For the text-containing cell, return its midpoint in [x, y] coordinate format. 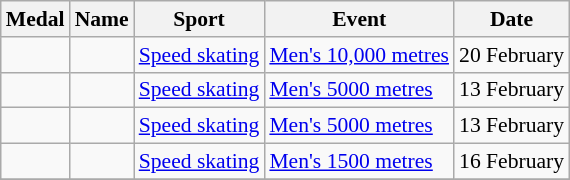
Sport [200, 19]
16 February [512, 162]
Date [512, 19]
20 February [512, 55]
Event [359, 19]
Medal [36, 19]
Name [102, 19]
Men's 1500 metres [359, 162]
Men's 10,000 metres [359, 55]
